For the text-containing cell, return its midpoint in [x, y] coordinate format. 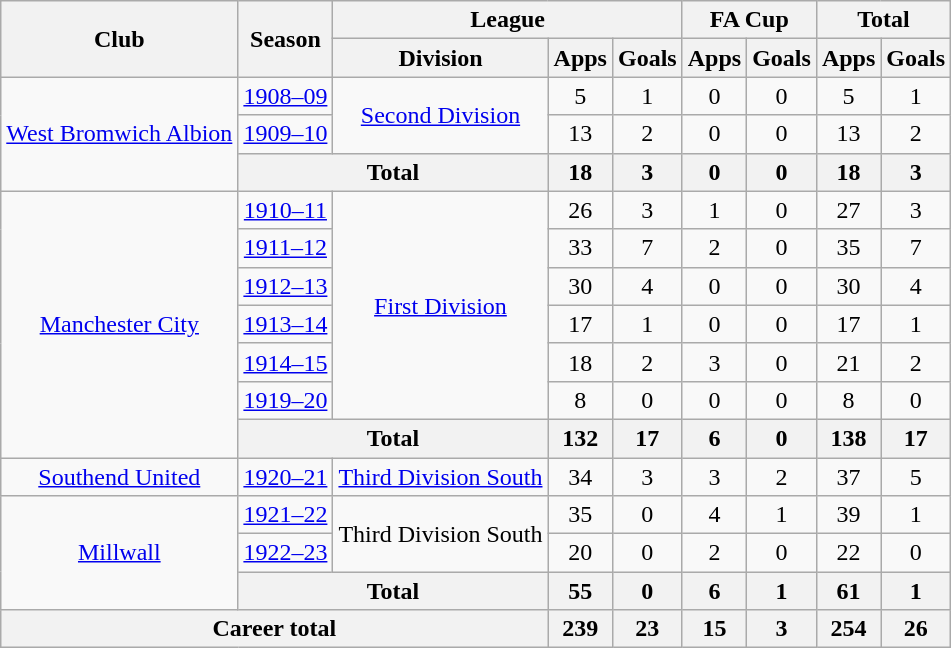
1909–10 [286, 134]
Season [286, 39]
1911–12 [286, 248]
239 [580, 629]
1920–21 [286, 477]
33 [580, 248]
West Bromwich Albion [120, 134]
Millwall [120, 553]
Career total [274, 629]
Division [440, 58]
Second Division [440, 115]
First Division [440, 305]
39 [848, 515]
1908–09 [286, 96]
55 [580, 591]
138 [848, 438]
15 [714, 629]
23 [647, 629]
21 [848, 362]
Club [120, 39]
FA Cup [749, 20]
1919–20 [286, 400]
34 [580, 477]
Southend United [120, 477]
1922–23 [286, 553]
1912–13 [286, 286]
61 [848, 591]
22 [848, 553]
1910–11 [286, 210]
1921–22 [286, 515]
Manchester City [120, 324]
37 [848, 477]
254 [848, 629]
132 [580, 438]
27 [848, 210]
League [508, 20]
1913–14 [286, 324]
1914–15 [286, 362]
20 [580, 553]
